Return [x, y] of the center of cell containing provided text 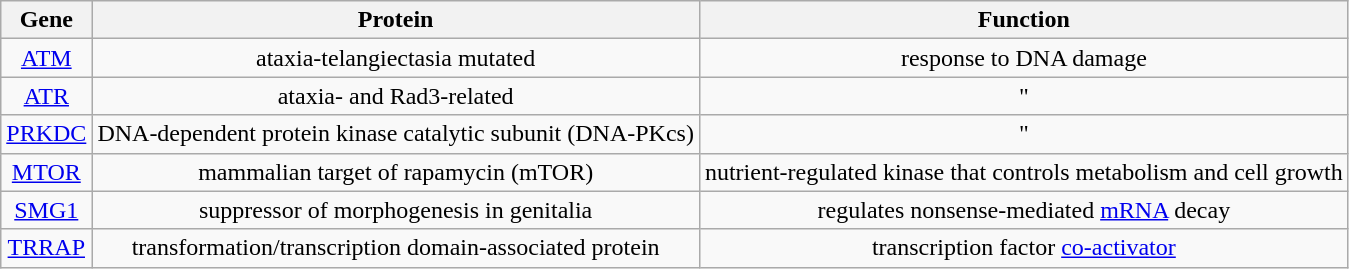
suppressor of morphogenesis in genitalia [396, 210]
transformation/transcription domain-associated protein [396, 248]
response to DNA damage [1024, 58]
TRRAP [46, 248]
transcription factor co-activator [1024, 248]
ATR [46, 96]
PRKDC [46, 134]
ataxia- and Rad3-related [396, 96]
MTOR [46, 172]
ATM [46, 58]
DNA-dependent protein kinase catalytic subunit (DNA-PKcs) [396, 134]
nutrient-regulated kinase that controls metabolism and cell growth [1024, 172]
SMG1 [46, 210]
ataxia-telangiectasia mutated [396, 58]
Protein [396, 20]
Gene [46, 20]
regulates nonsense-mediated mRNA decay [1024, 210]
mammalian target of rapamycin (mTOR) [396, 172]
Function [1024, 20]
